For the text-containing cell, return its midpoint in (X, Y) coordinate format. 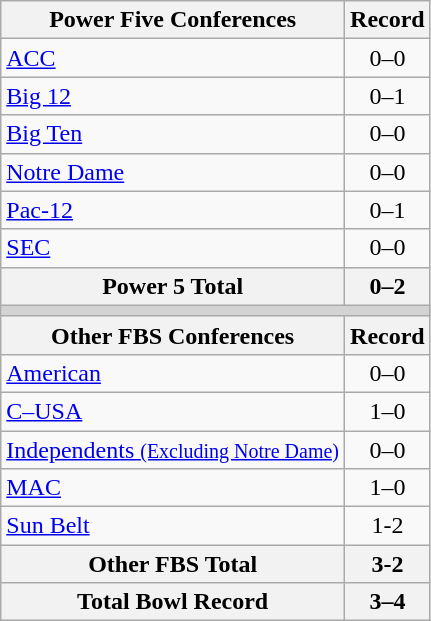
C–USA (173, 411)
Total Bowl Record (173, 602)
3–4 (388, 602)
Sun Belt (173, 526)
Other FBS Total (173, 564)
Pac-12 (173, 210)
Power Five Conferences (173, 20)
MAC (173, 488)
Big Ten (173, 134)
ACC (173, 58)
American (173, 373)
1-2 (388, 526)
Other FBS Conferences (173, 335)
Power 5 Total (173, 286)
Big 12 (173, 96)
0–2 (388, 286)
Independents (Excluding Notre Dame) (173, 449)
3-2 (388, 564)
Notre Dame (173, 172)
SEC (173, 248)
